Scan for the cell matching the given text and deliver its (x, y) coordinate at center. 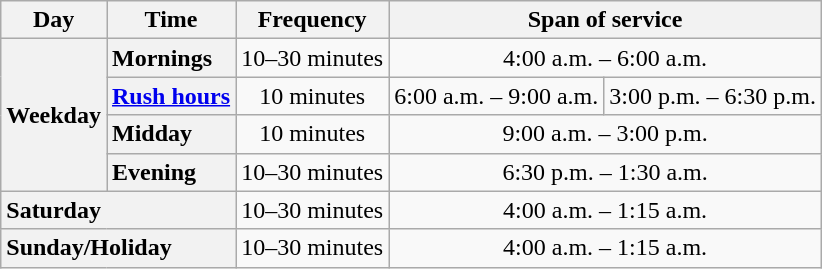
Weekday (54, 115)
Span of service (606, 20)
Day (54, 20)
Midday (170, 134)
3:00 p.m. – 6:30 p.m. (713, 96)
6:30 p.m. – 1:30 a.m. (606, 172)
4:00 a.m. – 6:00 a.m. (606, 58)
6:00 a.m. – 9:00 a.m. (496, 96)
Saturday (118, 210)
Rush hours (170, 96)
Evening (170, 172)
Sunday/Holiday (118, 248)
Mornings (170, 58)
Time (170, 20)
9:00 a.m. – 3:00 p.m. (606, 134)
Frequency (312, 20)
